Provide the [x, y] coordinate of the cell's center where the given text is located.  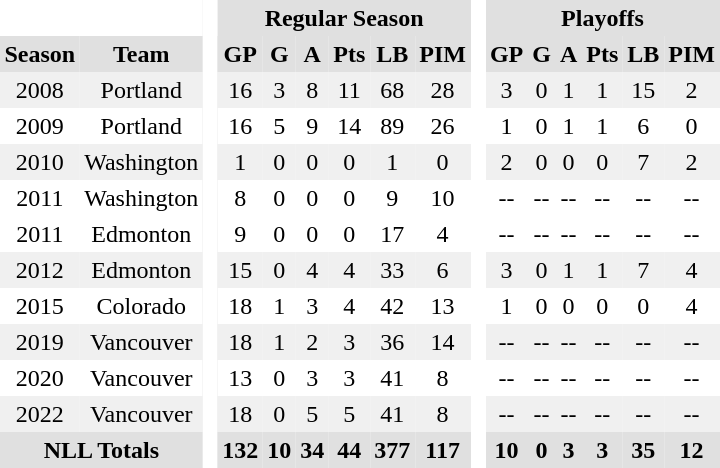
2008 [40, 90]
26 [443, 126]
Season [40, 54]
117 [443, 450]
2019 [40, 342]
35 [644, 450]
33 [392, 270]
11 [350, 90]
2010 [40, 162]
132 [240, 450]
NLL Totals [102, 450]
Playoffs [602, 18]
89 [392, 126]
377 [392, 450]
2022 [40, 414]
2012 [40, 270]
17 [392, 234]
2020 [40, 378]
42 [392, 306]
34 [312, 450]
Team [142, 54]
36 [392, 342]
Colorado [142, 306]
Regular Season [344, 18]
44 [350, 450]
2015 [40, 306]
2009 [40, 126]
68 [392, 90]
12 [692, 450]
28 [443, 90]
